Provide the [X, Y] coordinate of the cell's center where the given text is located.  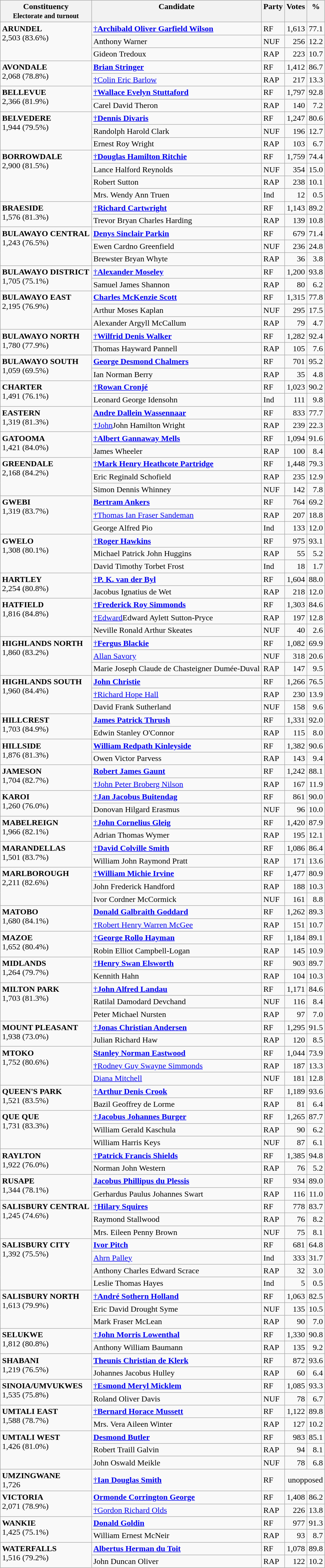
1,078 [296, 1548]
9.5 [316, 669]
Julian Richard Haw [176, 1040]
†Richard Hope Hall [176, 694]
89.7 [316, 963]
1,023 [296, 387]
Neville Ronald Arthur Skeates [176, 630]
6.8 [316, 1463]
1,412 [296, 67]
†Gordon Richard Olds [176, 1510]
80 [296, 285]
92.8 [316, 93]
1,613 [296, 29]
701 [296, 361]
Michael Patrick John Huggins [176, 553]
Robert James Gaunt [176, 771]
Randolph Harold Clark [176, 131]
679 [296, 233]
Mrs. Eileen Penny Brown [176, 1232]
158 [296, 707]
10.0 [316, 810]
1.7 [316, 566]
David Frank Sutherland [176, 707]
†Thomas Ian Fraser Sandeman [176, 515]
Jacobus Phillipus du Plessis [176, 1181]
1,408 [296, 1497]
†William Michie Irvine [176, 874]
†André Sothern Holland [176, 1296]
†Esmond Meryl Micklem [176, 1386]
12.1 [316, 835]
87.9 [316, 823]
†David Colville Smith [176, 848]
4.7 [316, 323]
35 [296, 374]
239 [296, 426]
87 [296, 1142]
BRAESIDE1,576 (81.3%) [46, 214]
Charles McKenzie Scott [176, 297]
Samuel James Shannon [176, 285]
†Colin Eric Barlow [176, 80]
Party [273, 11]
1,477 [296, 874]
John Christie [176, 682]
Ahrn Palley [176, 1258]
10.5 [316, 1309]
MARLBOROUGH2,211 (82.6%) [46, 886]
George Alfred Pio [176, 528]
872 [296, 1360]
8.0 [316, 733]
Denys Sinclair Parkin [176, 233]
MOUNT PLEASANT1,938 (73.0%) [46, 1034]
QUE QUE1,731 (83.3%) [46, 1130]
MABELREIGN1,966 (82.1%) [46, 829]
UMZINGWANE1,726 [46, 1480]
†Hilary Squires [176, 1207]
40 [296, 630]
764 [296, 502]
CHARTER1,491 (76.1%) [46, 394]
64.8 [316, 1245]
167 [296, 784]
William Ernest McNeir [176, 1536]
354 [296, 169]
†Ian Douglas Smith [176, 1480]
76.5 [316, 682]
236 [296, 246]
1,265 [296, 1117]
89.1 [316, 938]
903 [296, 963]
181 [296, 1079]
7.8 [316, 489]
90.6 [316, 745]
147 [296, 669]
79 [296, 323]
256 [296, 41]
1,143 [296, 208]
1,385 [296, 1155]
Ormonde Corrington George [176, 1497]
778 [296, 1207]
9.6 [316, 707]
86.4 [316, 848]
1,315 [296, 297]
187 [296, 1066]
1,382 [296, 745]
24.8 [316, 246]
Simon Dennis Whinney [176, 489]
1,171 [296, 989]
†Alexander Moseley [176, 272]
MAZOE1,652 (80.4%) [46, 944]
1,247 [296, 118]
Gerhardus Paulus Johannes Swart [176, 1194]
94 [296, 1450]
69.9 [316, 643]
MIDLANDS1,264 (79.7%) [46, 970]
9.4 [316, 758]
140 [296, 105]
217 [296, 80]
Johannes Jacobus Hulley [176, 1373]
97 [296, 1015]
Ivor Cordner McCormick [176, 899]
Robin Elliot Campbell-Logan [176, 950]
†JohnJohn Hamilton Wright [176, 426]
EASTERN1,319 (81.3%) [46, 419]
92.0 [316, 720]
†Frederick Roy Simmonds [176, 605]
122 [296, 1561]
†Arthur Denis Crook [176, 1091]
295 [296, 310]
Lance Halford Reynolds [176, 169]
Andre Dallein Wassennaar [176, 413]
127 [296, 1424]
†John Alfred Landau [176, 989]
9.8 [316, 400]
†Jacobus Johannes Burger [176, 1117]
92.4 [316, 336]
†Bernard Horace Mussett [176, 1412]
7.2 [316, 105]
207 [296, 515]
Thomas Hayward Pannell [176, 349]
ConstituencyElectorate and turnout [46, 11]
223 [296, 54]
Donald Goldin [176, 1523]
90.8 [316, 1335]
†Rodney Guy Swayne Simmonds [176, 1066]
†Jan Jacobus Buitendag [176, 797]
188 [296, 886]
HILLCREST1,703 (84.9%) [46, 726]
11.0 [316, 1194]
Donald Galbraith Goddard [176, 912]
MILTON PARK1,703 (81.3%) [46, 1001]
Robert Traill Galvin [176, 1450]
GWEBI1,319 (83.7%) [46, 515]
235 [296, 477]
BELLEVUE2,366 (81.9%) [46, 99]
HATFIELD1,816 (84.8%) [46, 618]
100 [296, 451]
1,044 [296, 1053]
UMTALI WEST1,426 (81.0%) [46, 1450]
AVONDALE2,068 (78.8%) [46, 73]
88.1 [316, 771]
89.2 [316, 208]
238 [296, 182]
Candidate [176, 11]
Albertus Herman du Toit [176, 1548]
103 [296, 144]
79.3 [316, 464]
†Robert Henry Warren McGee [176, 925]
SALISBURY CENTRAL1,245 (74.6%) [46, 1219]
1,797 [296, 93]
†Wallace Evelyn Stuttaford [176, 93]
†John Morris Lowenthal [176, 1335]
8.8 [316, 899]
195 [296, 835]
143 [296, 758]
Bazil Geoffrey de Lorme [176, 1104]
RUSAPE1,344 (78.1%) [46, 1187]
1,082 [296, 643]
William Harris Keys [176, 1142]
unopposed [304, 1480]
Brewster Bryan Whyte [176, 259]
36 [296, 259]
197 [296, 618]
75 [296, 1232]
WATERFALLS1,516 (79.2%) [46, 1555]
Brian Stringer [176, 67]
BULAWAYO CENTRAL1,243 (76.5%) [46, 246]
10.1 [316, 182]
1,604 [296, 579]
1,759 [296, 156]
Ivor Pitch [176, 1245]
SALISBURY NORTH1,613 (79.9%) [46, 1309]
20.6 [316, 656]
HILLSIDE1,876 (81.3%) [46, 752]
77.7 [316, 413]
161 [296, 899]
BELVEDERE1,944 (79.5%) [46, 131]
93 [296, 1536]
Eric David Drought Syme [176, 1309]
975 [296, 541]
133 [296, 528]
2.6 [316, 630]
7.6 [316, 349]
MARANDELLAS1,501 (83.7%) [46, 854]
12.9 [316, 477]
Donovan Hilgard Erasmus [176, 810]
73.9 [316, 1053]
1,266 [296, 682]
†Wilfrid Denis Walker [176, 336]
Diana Mitchell [176, 1079]
Robert Sutton [176, 182]
Votes [296, 11]
HIGHLANDS NORTH1,860 (83.2%) [46, 656]
Allan Savory [176, 656]
Anthony Warner [176, 41]
Theunis Christian de Klerk [176, 1360]
91.5 [316, 1027]
1,262 [296, 912]
8.7 [316, 1536]
†Henry Swan Elsworth [176, 963]
Ratilal Damodard Devchand [176, 1002]
GREENDALE2,168 (84.2%) [46, 477]
139 [296, 221]
†Richard Cartwright [176, 208]
†Patrick Francis Shields [176, 1155]
55 [296, 553]
83.7 [316, 1207]
93.1 [316, 541]
SELUKWE1,812 (80.8%) [46, 1341]
9.2 [316, 1347]
†Douglas Hamilton Ritchie [176, 156]
32 [296, 1271]
105 [296, 349]
HIGHLANDS SOUTH1,960 (84.4%) [46, 694]
MATOBO1,680 (84.1%) [46, 918]
1,063 [296, 1296]
Kennith Hahn [176, 976]
96 [296, 810]
8.2 [316, 1219]
85.1 [316, 1437]
1,303 [296, 605]
John Frederick Handford [176, 886]
86.2 [316, 1497]
12.7 [316, 131]
Jacobus Ignatius de Wet [176, 592]
†Mark Henry Heathcote Partridge [176, 464]
171 [296, 861]
KAROI1,260 (76.0%) [46, 803]
UMTALI EAST1,588 (78.7%) [46, 1418]
81 [296, 1104]
120 [296, 1040]
31.7 [316, 1258]
BORROWDALE2,900 (81.5%) [46, 176]
Peter Michael Nursten [176, 1015]
4.8 [316, 374]
1,094 [296, 438]
Leonard George Idensohn [176, 400]
JAMESON1,704 (82.7%) [46, 777]
RAYLTON1,922 (76.0%) [46, 1162]
Desmond Butler [176, 1437]
1,189 [296, 1091]
12.2 [316, 41]
Anthony William Baumann [176, 1347]
230 [296, 694]
Eric Reginald Schofield [176, 477]
104 [296, 976]
Ian Norman Berry [176, 374]
†Albert Gannaway Mells [176, 438]
1,200 [296, 272]
681 [296, 1245]
†EdwardEdward Aylett Sutton-Pryce [176, 618]
13.8 [316, 1510]
111 [296, 400]
Adrian Thomas Wymer [176, 835]
3.0 [316, 1271]
WANKIE1,425 (75.1%) [46, 1529]
1,184 [296, 938]
93.8 [316, 272]
†George Rollo Hayman [176, 938]
†Roger Hawkins [176, 541]
†Fergus Blackie [176, 643]
1,122 [296, 1412]
1,085 [296, 1386]
Alexander Argyll McCallum [176, 323]
18.8 [316, 515]
89.3 [316, 912]
983 [296, 1437]
ARUNDEL2,503 (83.6%) [46, 41]
David Timothy Torbet Frost [176, 566]
934 [296, 1181]
74.4 [316, 156]
Anthony Charles Edward Scrace [176, 1271]
60 [296, 1373]
Trevor Bryan Charles Harding [176, 221]
226 [296, 1510]
6.1 [316, 1142]
1,420 [296, 823]
John Oswald Meikle [176, 1463]
1,330 [296, 1335]
James Patrick Thrush [176, 720]
Ernest Roy Wright [176, 144]
145 [296, 950]
77.8 [316, 297]
†Archibald Oliver Garfield Wilson [176, 29]
218 [296, 592]
88.0 [316, 579]
91.6 [316, 438]
John Duncan Oliver [176, 1561]
861 [296, 797]
GWELO1,308 (80.1%) [46, 553]
BULAWAYO DISTRICT1,705 (75.1%) [46, 278]
318 [296, 656]
SHABANI1,219 (76.5%) [46, 1366]
BULAWAYO NORTH1,780 (77.9%) [46, 342]
90.2 [316, 387]
142 [296, 489]
8.5 [316, 1040]
% [316, 11]
1,448 [296, 464]
80.6 [316, 118]
93.3 [316, 1386]
333 [296, 1258]
13.6 [316, 861]
1,086 [296, 848]
Owen Victor Parvess [176, 758]
151 [296, 925]
James Wheeler [176, 451]
12 [296, 195]
80.9 [316, 874]
95.2 [316, 361]
89.0 [316, 1181]
69.2 [316, 502]
1,295 [296, 1027]
†John Cornelius Gleig [176, 823]
†Dennis Divaris [176, 118]
977 [296, 1523]
18 [296, 566]
William John Raymond Pratt [176, 861]
82.5 [316, 1296]
Norman John Western [176, 1168]
Mark Fraser McLean [176, 1322]
Ewen Cardno Greenfield [176, 246]
Marie Joseph Claude de Chasteigner Dumée-Duval [176, 669]
BULAWAYO EAST2,195 (76.9%) [46, 310]
11.9 [316, 784]
SALISBURY CITY1,392 (75.5%) [46, 1264]
13.9 [316, 694]
QUEEN'S PARK1,521 (83.5%) [46, 1098]
1,242 [296, 771]
196 [296, 131]
10.9 [316, 950]
1,331 [296, 720]
77.1 [316, 29]
833 [296, 413]
†John Peter Broberg Nilson [176, 784]
SINOIA/UMVUKWES1,535 (75.8%) [46, 1392]
Carel David Theron [176, 105]
†Jonas Christian Andersen [176, 1027]
BULAWAYO SOUTH1,059 (69.5%) [46, 368]
William Gerald Kaschula [176, 1130]
Mrs. Wendy Ann Truen [176, 195]
HARTLEY2,254 (80.8%) [46, 585]
Arthur Moses Kaplan [176, 310]
Leslie Thomas Hayes [176, 1283]
86.7 [316, 67]
15.0 [316, 169]
Roland Oliver Davis [176, 1398]
90.0 [316, 797]
†P. K. van der Byl [176, 579]
Edwin Stanley O'Connor [176, 733]
MTOKO1,752 (80.6%) [46, 1066]
94.8 [316, 1155]
22.3 [316, 426]
91.3 [316, 1523]
VICTORIA2,071 (78.9%) [46, 1504]
†Rowan Cronjé [176, 387]
GATOOMA1,421 (84.0%) [46, 445]
Mrs. Vera Aileen Winter [176, 1424]
115 [296, 733]
5 [296, 1283]
87.7 [316, 1117]
George Desmond Chalmers [176, 361]
William Redpath Kinleyside [176, 745]
Raymond Stallwood [176, 1219]
10.8 [316, 221]
Gideon Tredoux [176, 54]
71.4 [316, 233]
Stanley Norman Eastwood [176, 1053]
3.8 [316, 259]
17.5 [316, 310]
Bertram Ankers [176, 502]
1,282 [296, 336]
